Determine the [X, Y] coordinate at the center of the cell enclosing the given text.  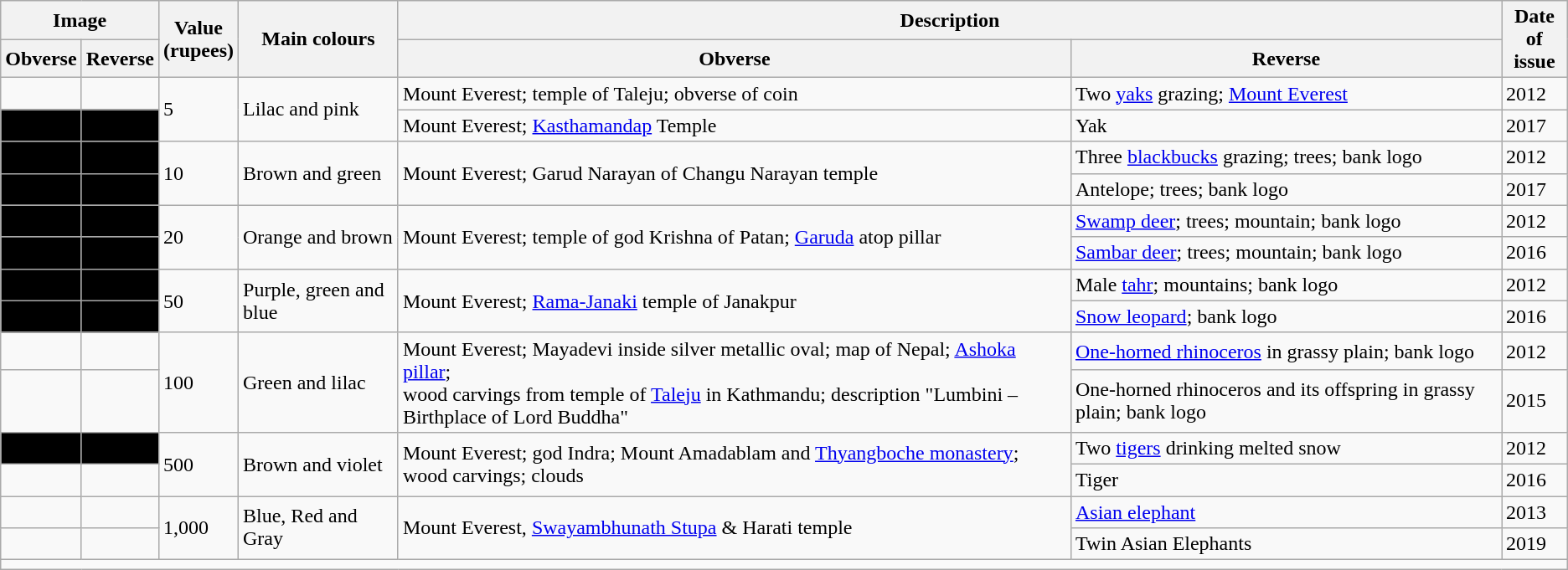
Male tahr; mountains; bank logo [1286, 285]
Asian elephant [1286, 511]
Main colours [318, 39]
50 [198, 300]
Swamp deer; trees; mountain; bank logo [1286, 221]
Mount Everest; Rama-Janaki temple of Janakpur [734, 300]
One-horned rhinoceros in grassy plain; bank logo [1286, 351]
5 [198, 110]
Snow leopard; bank logo [1286, 316]
Twin Asian Elephants [1286, 544]
Two yaks grazing; Mount Everest [1286, 94]
One-horned rhinoceros and its offspring in grassy plain; bank logo [1286, 400]
Mount Everest; temple of god Krishna of Patan; Garuda atop pillar [734, 237]
20 [198, 237]
Brown and green [318, 173]
Mount Everest; god Indra; Mount Amadablam and Thyangboche monastery; wood carvings; clouds [734, 464]
Mount Everest, Swayambhunath Stupa & Harati temple [734, 527]
Orange and brown [318, 237]
Yak [1286, 126]
Tiger [1286, 480]
Image [80, 20]
2019 [1534, 544]
Value(rupees) [198, 39]
2015 [1534, 400]
Mount Everest; Garud Narayan of Changu Narayan temple [734, 173]
1,000 [198, 527]
2013 [1534, 511]
Purple, green and blue [318, 300]
Mount Everest; temple of Taleju; obverse of coin [734, 94]
Three blackbucks grazing; trees; bank logo [1286, 157]
Green and lilac [318, 382]
Brown and violet [318, 464]
Antelope; trees; bank logo [1286, 189]
Sambar deer; trees; mountain; bank logo [1286, 253]
Two tigers drinking melted snow [1286, 448]
Blue, Red and Gray [318, 527]
10 [198, 173]
100 [198, 382]
500 [198, 464]
Date ofissue [1534, 39]
Mount Everest; Kasthamandap Temple [734, 126]
Description [950, 20]
Lilac and pink [318, 110]
